Detect which cell encompasses the target text, then output its [X, Y] center coordinate. 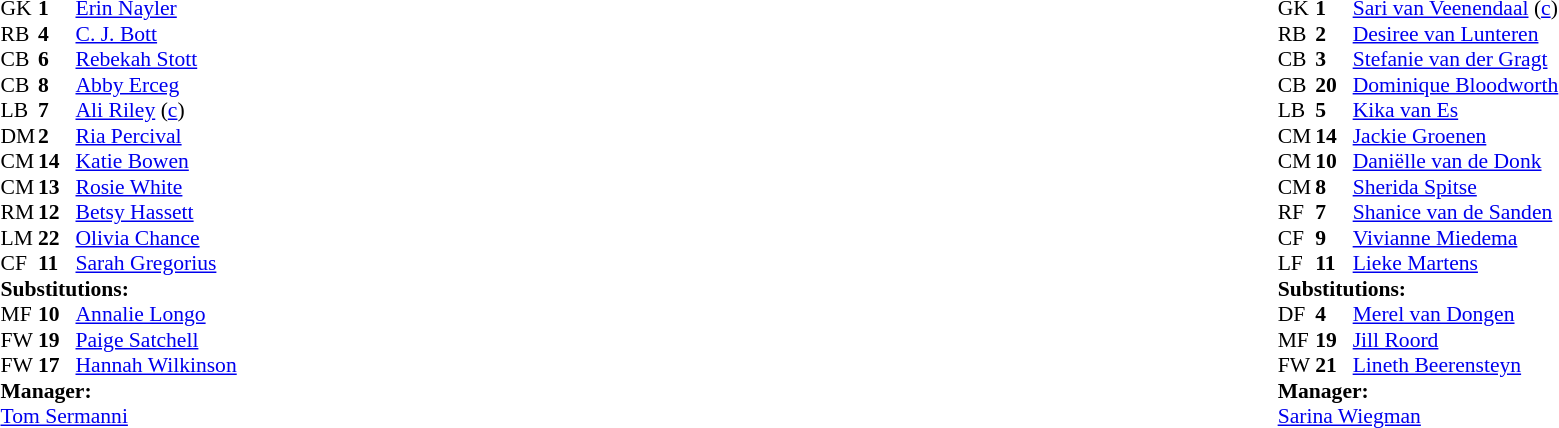
13 [57, 187]
Jill Roord [1456, 340]
Sarah Gregorius [156, 263]
LF [1297, 263]
9 [1334, 238]
Kika van Es [1456, 111]
Shanice van de Sanden [1456, 213]
Lieke Martens [1456, 263]
RF [1297, 213]
Annalie Longo [156, 315]
Olivia Chance [156, 238]
Hannah Wilkinson [156, 365]
5 [1334, 111]
20 [1334, 85]
Dominique Bloodworth [1456, 85]
Stefanie van der Gragt [1456, 59]
Betsy Hassett [156, 213]
C. J. Bott [156, 34]
22 [57, 238]
Paige Satchell [156, 340]
Jackie Groenen [1456, 136]
Lineth Beerensteyn [1456, 365]
Sherida Spitse [1456, 187]
LM [19, 238]
Vivianne Miedema [1456, 238]
12 [57, 213]
Desiree van Lunteren [1456, 34]
Ria Percival [156, 136]
21 [1334, 365]
3 [1334, 59]
Daniëlle van de Donk [1456, 161]
6 [57, 59]
Rosie White [156, 187]
Katie Bowen [156, 161]
DF [1297, 315]
Abby Erceg [156, 85]
17 [57, 365]
Rebekah Stott [156, 59]
DM [19, 136]
Merel van Dongen [1456, 315]
Ali Riley (c) [156, 111]
RM [19, 213]
